Detect which cell encompasses the target text, then output its (X, Y) center coordinate. 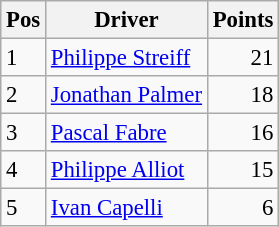
1 (24, 58)
18 (242, 95)
Ivan Capelli (127, 208)
6 (242, 208)
Philippe Alliot (127, 170)
Pos (24, 20)
2 (24, 95)
3 (24, 133)
Jonathan Palmer (127, 95)
4 (24, 170)
Points (242, 20)
15 (242, 170)
16 (242, 133)
Driver (127, 20)
21 (242, 58)
Pascal Fabre (127, 133)
5 (24, 208)
Philippe Streiff (127, 58)
